Scan for the cell matching the given text and deliver its [x, y] coordinate at center. 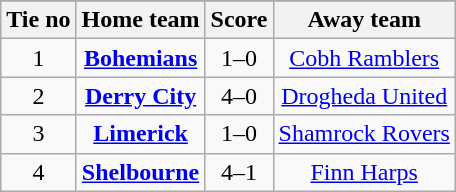
Finn Harps [364, 172]
4–0 [239, 96]
Shamrock Rovers [364, 134]
4–1 [239, 172]
Score [239, 20]
Drogheda United [364, 96]
Home team [140, 20]
Away team [364, 20]
Bohemians [140, 58]
2 [38, 96]
Shelbourne [140, 172]
1 [38, 58]
Cobh Ramblers [364, 58]
Derry City [140, 96]
Tie no [38, 20]
4 [38, 172]
Limerick [140, 134]
3 [38, 134]
